Scan for the cell matching the given text and deliver its [X, Y] coordinate at center. 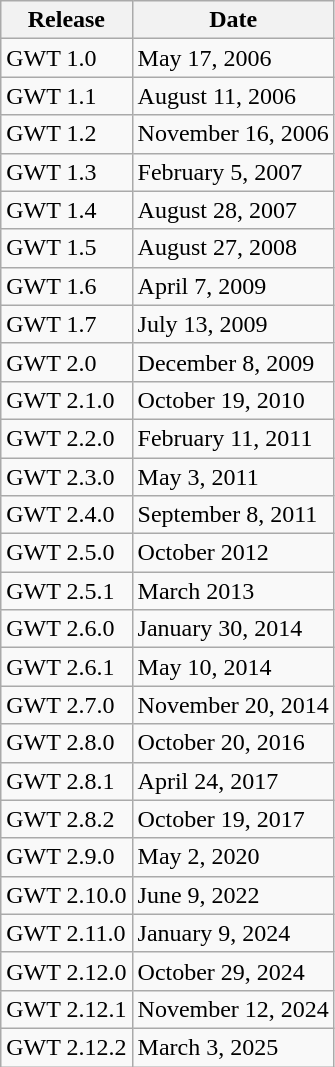
GWT 2.11.0 [66, 933]
GWT 1.0 [66, 58]
July 13, 2009 [233, 324]
GWT 1.3 [66, 172]
GWT 2.6.0 [66, 629]
August 27, 2008 [233, 248]
October 19, 2010 [233, 400]
October 20, 2016 [233, 743]
GWT 1.2 [66, 134]
GWT 2.0 [66, 362]
May 2, 2020 [233, 857]
May 10, 2014 [233, 667]
GWT 2.6.1 [66, 667]
August 28, 2007 [233, 210]
October 19, 2017 [233, 819]
March 2013 [233, 591]
May 3, 2011 [233, 477]
GWT 2.9.0 [66, 857]
November 16, 2006 [233, 134]
Date [233, 20]
GWT 1.7 [66, 324]
GWT 2.5.0 [66, 553]
GWT 1.6 [66, 286]
April 24, 2017 [233, 781]
GWT 2.5.1 [66, 591]
February 11, 2011 [233, 438]
March 3, 2025 [233, 1047]
January 30, 2014 [233, 629]
GWT 2.7.0 [66, 705]
November 20, 2014 [233, 705]
GWT 2.8.1 [66, 781]
GWT 1.4 [66, 210]
August 11, 2006 [233, 96]
November 12, 2024 [233, 1009]
GWT 1.1 [66, 96]
GWT 2.12.2 [66, 1047]
June 9, 2022 [233, 895]
GWT 1.5 [66, 248]
Release [66, 20]
GWT 2.4.0 [66, 515]
GWT 2.12.1 [66, 1009]
December 8, 2009 [233, 362]
GWT 2.12.0 [66, 971]
GWT 2.10.0 [66, 895]
May 17, 2006 [233, 58]
January 9, 2024 [233, 933]
April 7, 2009 [233, 286]
September 8, 2011 [233, 515]
GWT 2.8.0 [66, 743]
GWT 2.3.0 [66, 477]
GWT 2.2.0 [66, 438]
GWT 2.8.2 [66, 819]
February 5, 2007 [233, 172]
October 29, 2024 [233, 971]
October 2012 [233, 553]
GWT 2.1.0 [66, 400]
